Identify which cell holds the provided text, then report its [X, Y] central coordinate. 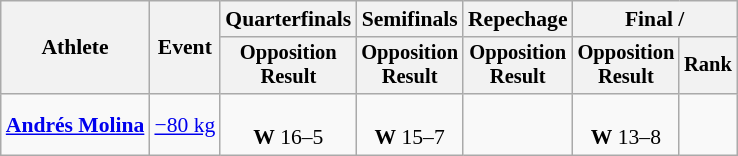
Quarterfinals [288, 19]
W 16–5 [288, 124]
−80 kg [184, 124]
Rank [708, 66]
W 13–8 [626, 124]
Repechage [518, 19]
Semifinals [410, 19]
Final / [655, 19]
W 15–7 [410, 124]
Event [184, 48]
Andrés Molina [76, 124]
Athlete [76, 48]
